Return the (x, y) coordinate for the center point of the cell that contains the specified text.  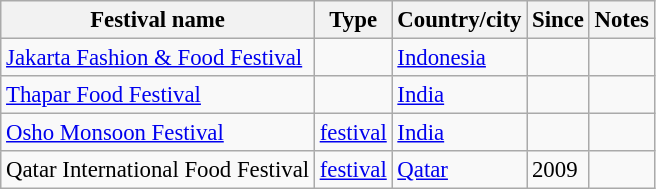
Country/city (460, 20)
Type (353, 20)
Jakarta Fashion & Food Festival (158, 58)
Notes (622, 20)
Qatar (460, 170)
Festival name (158, 20)
Indonesia (460, 58)
Qatar International Food Festival (158, 170)
Thapar Food Festival (158, 95)
Since (558, 20)
Osho Monsoon Festival (158, 133)
2009 (558, 170)
